Find where the given text appears and provide that cell's center as (X, Y) coordinate. 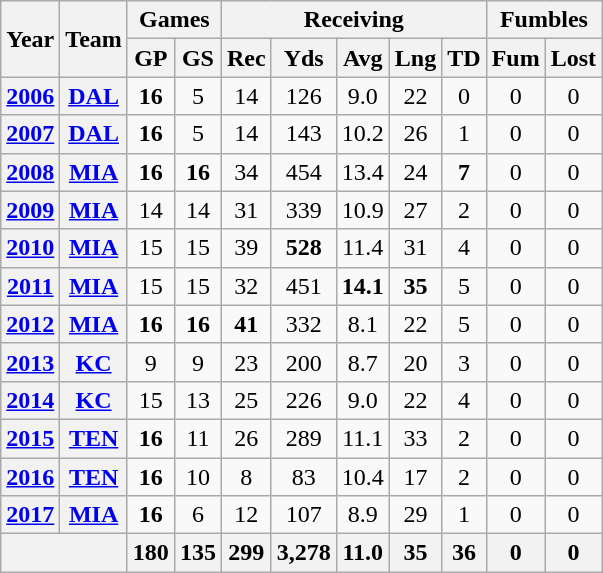
289 (304, 438)
2006 (30, 96)
11.0 (362, 553)
10.4 (362, 477)
Avg (362, 58)
2016 (30, 477)
2007 (30, 134)
41 (246, 324)
332 (304, 324)
13.4 (362, 172)
143 (304, 134)
226 (304, 400)
2015 (30, 438)
Fumbles (544, 20)
Receiving (354, 20)
10.2 (362, 134)
2008 (30, 172)
Fum (516, 58)
2010 (30, 248)
13 (198, 400)
39 (246, 248)
2012 (30, 324)
Rec (246, 58)
GP (150, 58)
8.1 (362, 324)
Year (30, 39)
7 (464, 172)
29 (415, 515)
180 (150, 553)
24 (415, 172)
2017 (30, 515)
17 (415, 477)
2009 (30, 210)
8.9 (362, 515)
200 (304, 362)
3 (464, 362)
27 (415, 210)
25 (246, 400)
32 (246, 286)
454 (304, 172)
2011 (30, 286)
2013 (30, 362)
339 (304, 210)
11 (198, 438)
12 (246, 515)
8.7 (362, 362)
23 (246, 362)
83 (304, 477)
11.4 (362, 248)
11.1 (362, 438)
34 (246, 172)
2014 (30, 400)
Team (94, 39)
107 (304, 515)
126 (304, 96)
36 (464, 553)
Yds (304, 58)
8 (246, 477)
451 (304, 286)
6 (198, 515)
Lng (415, 58)
TD (464, 58)
299 (246, 553)
10.9 (362, 210)
3,278 (304, 553)
20 (415, 362)
10 (198, 477)
14.1 (362, 286)
Lost (573, 58)
Games (174, 20)
GS (198, 58)
528 (304, 248)
33 (415, 438)
135 (198, 553)
